Scan for the cell matching the given text and deliver its (x, y) coordinate at center. 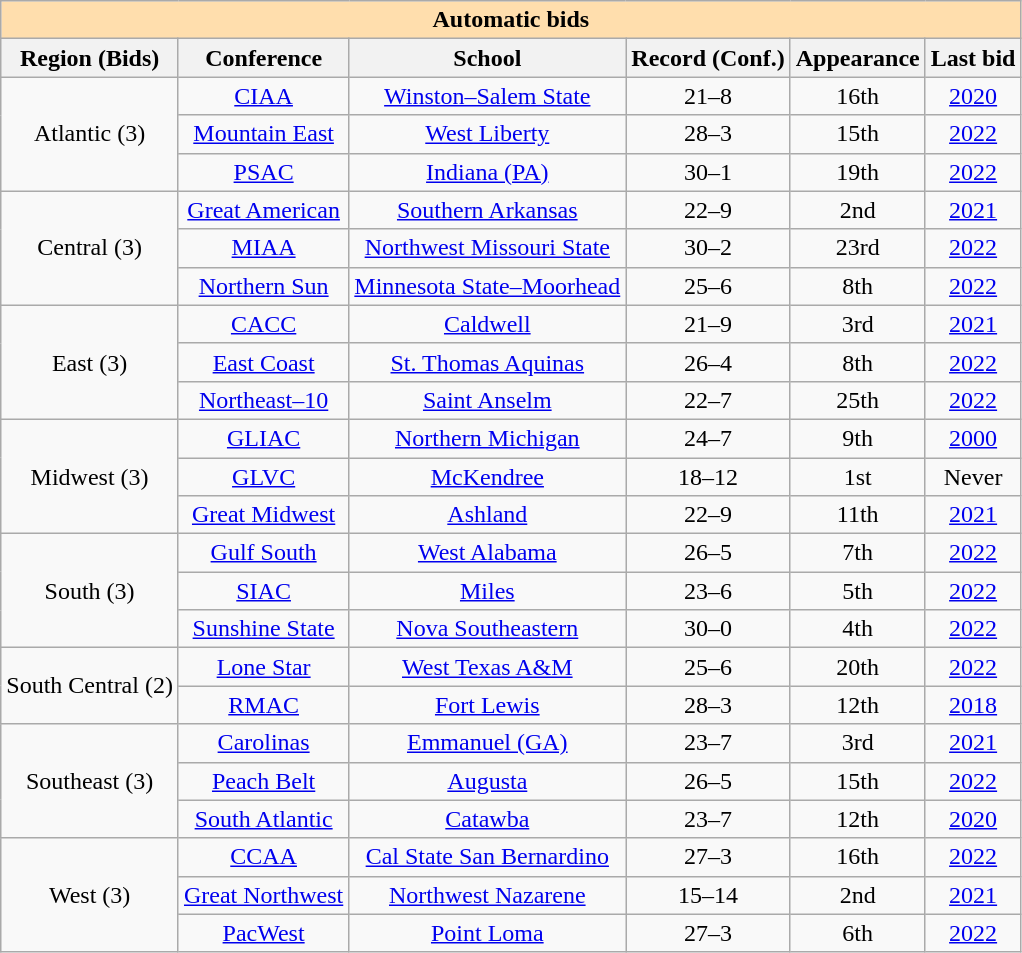
Southeast (3) (90, 781)
McKendree (488, 477)
Southern Arkansas (488, 210)
MIAA (263, 248)
23rd (858, 248)
Northern Sun (263, 286)
Lone Star (263, 667)
CIAA (263, 96)
PacWest (263, 933)
19th (858, 172)
School (488, 58)
25th (858, 400)
Never (973, 477)
15–14 (708, 895)
Cal State San Bernardino (488, 857)
Catawba (488, 819)
West Alabama (488, 553)
6th (858, 933)
23–6 (708, 591)
5th (858, 591)
St. Thomas Aquinas (488, 362)
CCAA (263, 857)
Automatic bids (511, 20)
22–7 (708, 400)
GLIAC (263, 438)
Ashland (488, 515)
West Liberty (488, 134)
30–1 (708, 172)
Emmanuel (GA) (488, 743)
24–7 (708, 438)
11th (858, 515)
RMAC (263, 705)
Indiana (PA) (488, 172)
Point Loma (488, 933)
Northwest Nazarene (488, 895)
Fort Lewis (488, 705)
PSAC (263, 172)
Minnesota State–Moorhead (488, 286)
Mountain East (263, 134)
East Coast (263, 362)
Appearance (858, 58)
30–0 (708, 629)
West Texas A&M (488, 667)
South Atlantic (263, 819)
Central (3) (90, 248)
West (3) (90, 895)
Great American (263, 210)
9th (858, 438)
South (3) (90, 591)
SIAC (263, 591)
Last bid (973, 58)
Gulf South (263, 553)
20th (858, 667)
CACC (263, 324)
Northeast–10 (263, 400)
21–8 (708, 96)
7th (858, 553)
Winston–Salem State (488, 96)
Northwest Missouri State (488, 248)
Record (Conf.) (708, 58)
Carolinas (263, 743)
Great Northwest (263, 895)
Great Midwest (263, 515)
Saint Anselm (488, 400)
2018 (973, 705)
Augusta (488, 781)
GLVC (263, 477)
Midwest (3) (90, 476)
30–2 (708, 248)
Atlantic (3) (90, 134)
East (3) (90, 362)
Sunshine State (263, 629)
2000 (973, 438)
Caldwell (488, 324)
Region (Bids) (90, 58)
Northern Michigan (488, 438)
21–9 (708, 324)
4th (858, 629)
Miles (488, 591)
Peach Belt (263, 781)
Nova Southeastern (488, 629)
South Central (2) (90, 686)
18–12 (708, 477)
1st (858, 477)
26–4 (708, 362)
Conference (263, 58)
